Locate the cell with the specified text and output its (X, Y) center coordinate. 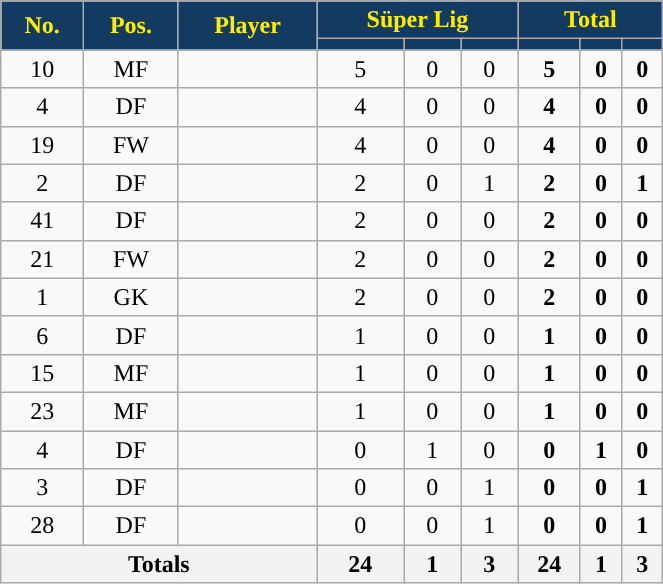
6 (42, 335)
10 (42, 69)
28 (42, 526)
Total (590, 20)
Süper Lig (418, 20)
21 (42, 259)
Totals (159, 564)
Player (248, 26)
15 (42, 373)
41 (42, 221)
23 (42, 411)
Pos. (132, 26)
No. (42, 26)
GK (132, 297)
19 (42, 145)
